Scan for the cell matching the given text and deliver its (X, Y) coordinate at center. 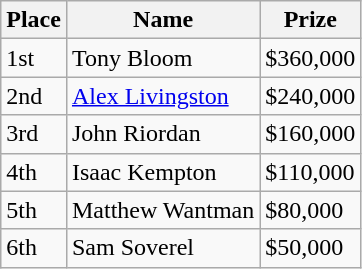
$360,000 (310, 58)
$50,000 (310, 248)
6th (34, 248)
4th (34, 172)
$110,000 (310, 172)
$160,000 (310, 134)
Name (162, 20)
Alex Livingston (162, 96)
Place (34, 20)
Prize (310, 20)
Matthew Wantman (162, 210)
1st (34, 58)
Isaac Kempton (162, 172)
$80,000 (310, 210)
Tony Bloom (162, 58)
3rd (34, 134)
John Riordan (162, 134)
$240,000 (310, 96)
5th (34, 210)
Sam Soverel (162, 248)
2nd (34, 96)
